Identify which cell holds the provided text, then report its [X, Y] central coordinate. 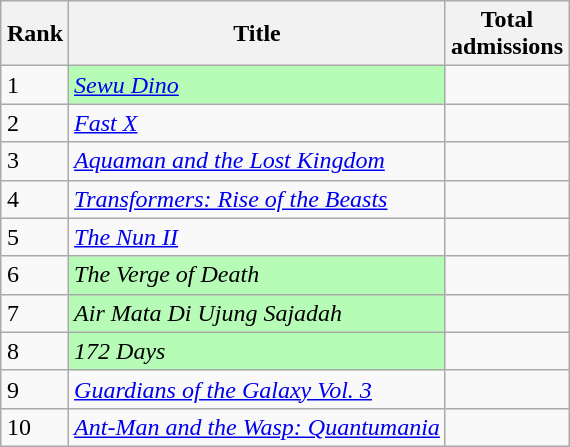
Sewu Dino [258, 85]
9 [34, 389]
Transformers: Rise of the Beasts [258, 199]
7 [34, 313]
Guardians of the Galaxy Vol. 3 [258, 389]
Totaladmissions [506, 34]
4 [34, 199]
10 [34, 427]
5 [34, 237]
Title [258, 34]
The Nun II [258, 237]
8 [34, 351]
6 [34, 275]
3 [34, 161]
Fast X [258, 123]
The Verge of Death [258, 275]
Aquaman and the Lost Kingdom [258, 161]
Air Mata Di Ujung Sajadah [258, 313]
1 [34, 85]
Ant-Man and the Wasp: Quantumania [258, 427]
2 [34, 123]
172 Days [258, 351]
Rank [34, 34]
